Provide the [X, Y] coordinate of the cell's center where the given text is located.  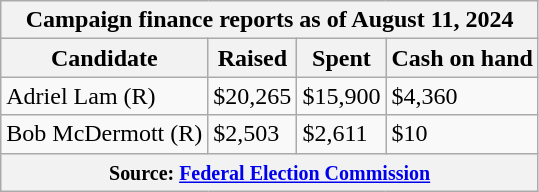
Raised [252, 58]
Spent [342, 58]
Candidate [104, 58]
$15,900 [342, 96]
Cash on hand [462, 58]
Source: Federal Election Commission [270, 172]
$4,360 [462, 96]
$10 [462, 134]
Campaign finance reports as of August 11, 2024 [270, 20]
Adriel Lam (R) [104, 96]
Bob McDermott (R) [104, 134]
$2,503 [252, 134]
$20,265 [252, 96]
$2,611 [342, 134]
